Provide the [X, Y] coordinate of the cell's center where the given text is located.  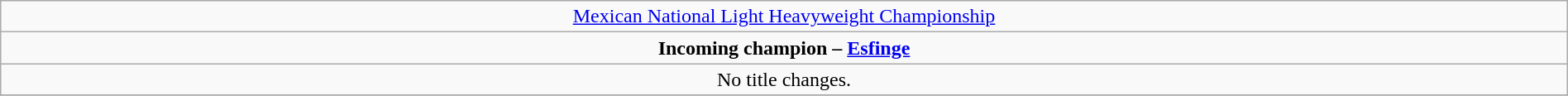
No title changes. [784, 79]
Mexican National Light Heavyweight Championship [784, 17]
Incoming champion – Esfinge [784, 48]
